Locate the cell with the specified text and output its (X, Y) center coordinate. 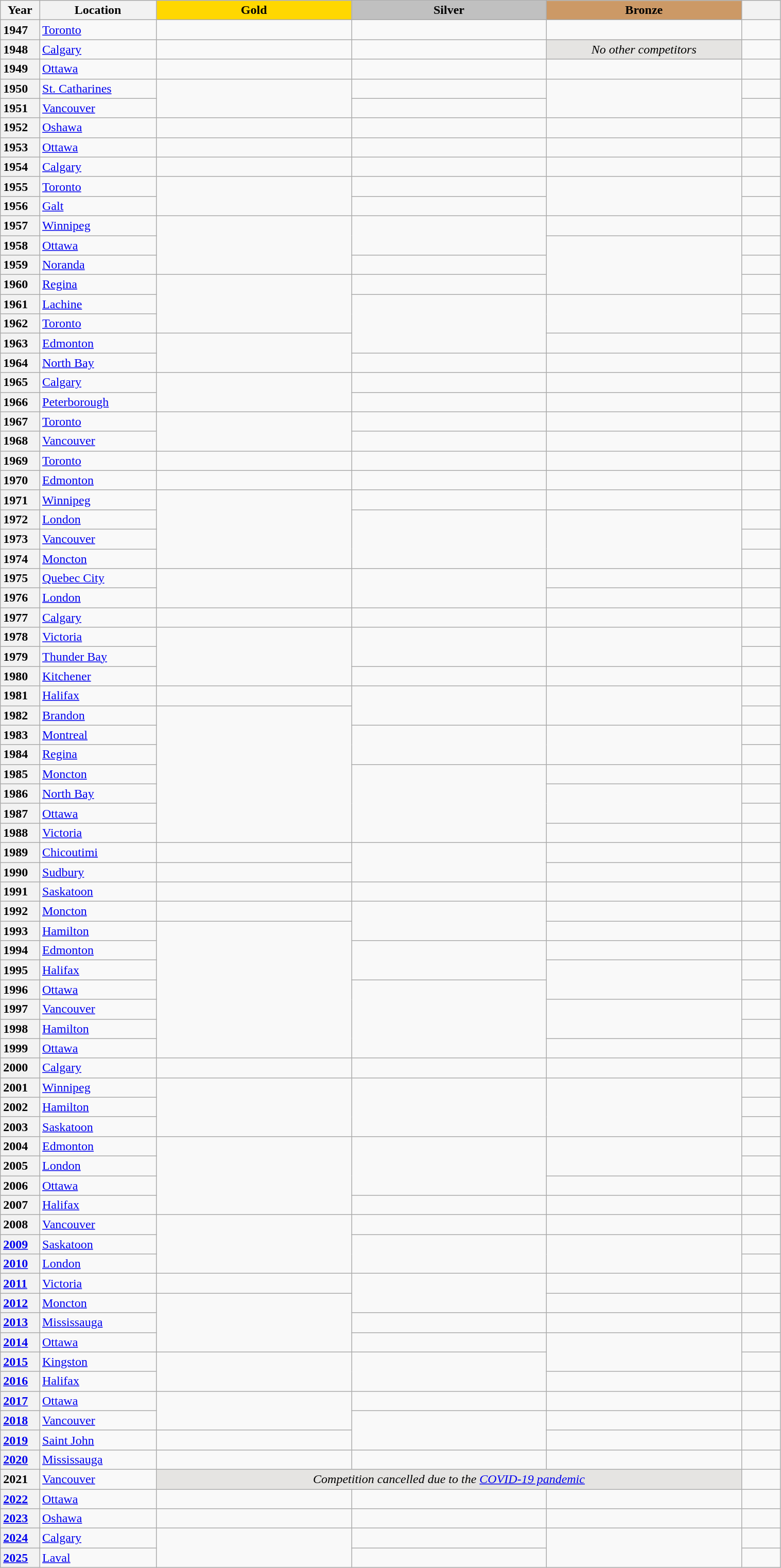
1958 (20, 245)
1960 (20, 285)
1952 (20, 128)
1963 (20, 343)
Kingston (98, 1362)
2007 (20, 1205)
1985 (20, 774)
1996 (20, 990)
Laval (98, 1558)
2017 (20, 1401)
1956 (20, 206)
1979 (20, 657)
1971 (20, 500)
St. Catharines (98, 89)
2012 (20, 1303)
1977 (20, 618)
Bronze (644, 10)
1988 (20, 833)
Thunder Bay (98, 657)
2022 (20, 1499)
1969 (20, 461)
1981 (20, 696)
1954 (20, 167)
2004 (20, 1146)
2019 (20, 1440)
1984 (20, 754)
Kitchener (98, 676)
1974 (20, 558)
1947 (20, 30)
1970 (20, 480)
1986 (20, 794)
2009 (20, 1244)
1962 (20, 324)
1968 (20, 441)
1973 (20, 539)
Noranda (98, 265)
1975 (20, 578)
Silver (449, 10)
2010 (20, 1264)
1983 (20, 735)
2018 (20, 1420)
Montreal (98, 735)
1997 (20, 1009)
1959 (20, 265)
Saint John (98, 1440)
1966 (20, 402)
1978 (20, 637)
2025 (20, 1558)
1964 (20, 363)
1953 (20, 147)
2013 (20, 1323)
1993 (20, 931)
Chicoutimi (98, 852)
2011 (20, 1283)
2016 (20, 1381)
2021 (20, 1479)
2006 (20, 1185)
1976 (20, 598)
Competition cancelled due to the COVID-19 pandemic (449, 1479)
2001 (20, 1087)
2023 (20, 1519)
1998 (20, 1029)
2000 (20, 1068)
Gold (254, 10)
1955 (20, 186)
2003 (20, 1126)
1957 (20, 225)
Lachine (98, 304)
2020 (20, 1459)
1980 (20, 676)
1994 (20, 950)
1995 (20, 970)
1950 (20, 89)
1999 (20, 1048)
1967 (20, 421)
No other competitors (644, 49)
1990 (20, 872)
2002 (20, 1107)
1987 (20, 813)
Peterborough (98, 402)
1949 (20, 69)
1951 (20, 108)
Location (98, 10)
Year (20, 10)
2015 (20, 1362)
1982 (20, 715)
Sudbury (98, 872)
1972 (20, 519)
Brandon (98, 715)
2024 (20, 1538)
1965 (20, 382)
1989 (20, 852)
2008 (20, 1225)
2014 (20, 1342)
2005 (20, 1166)
Galt (98, 206)
1992 (20, 911)
1991 (20, 892)
Quebec City (98, 578)
1948 (20, 49)
1961 (20, 304)
